From the cell containing the given text, extract its center point as (x, y) coordinate. 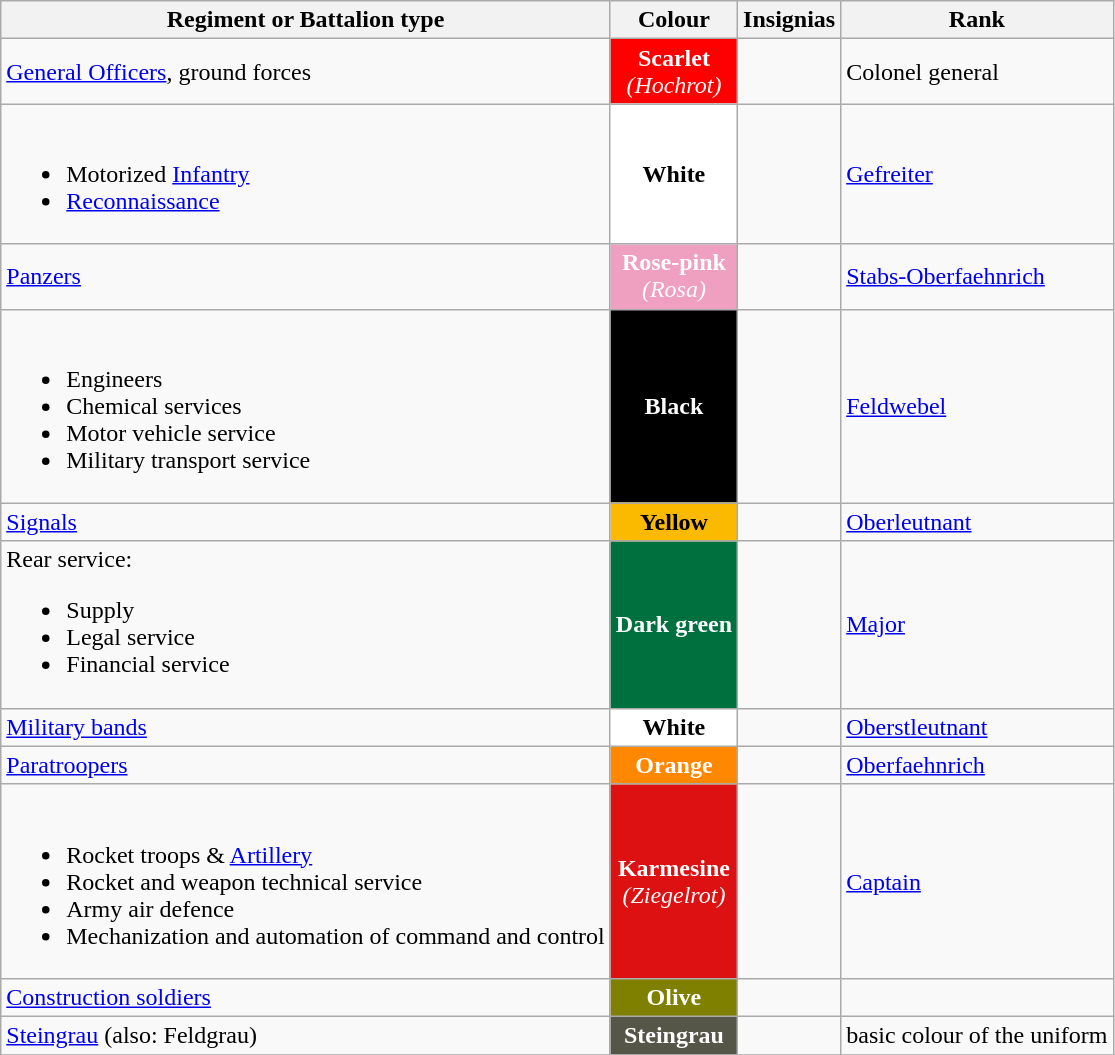
Regiment or Battalion type (306, 20)
Oberleutnant (977, 522)
Feldwebel (977, 406)
basic colour of the uniform (977, 1035)
Olive (674, 997)
Dark green (674, 624)
Panzers (306, 276)
Colour (674, 20)
Major (977, 624)
Oberfaehnrich (977, 765)
Gefreiter (977, 174)
Rocket troops & ArtilleryRocket and weapon technical serviceArmy air defenceMechanization and automation of command and control (306, 881)
Construction soldiers (306, 997)
Insignias (790, 20)
Paratroopers (306, 765)
Colonel general (977, 72)
Motorized InfantryReconnaissance (306, 174)
General Officers, ground forces (306, 72)
Stabs-Oberfaehnrich (977, 276)
Captain (977, 881)
Orange (674, 765)
Oberstleutnant (977, 727)
Rank (977, 20)
Black (674, 406)
Rear service:SupplyLegal serviceFinancial service (306, 624)
Karmesine (Ziegelrot) (674, 881)
Rose-pink (Rosa) (674, 276)
EngineersChemical servicesMotor vehicle serviceMilitary transport service (306, 406)
Military bands (306, 727)
Scarlet (Hochrot) (674, 72)
Steingrau (674, 1035)
Yellow (674, 522)
Signals (306, 522)
Steingrau (also: Feldgrau) (306, 1035)
